Return (x, y) of the center of cell containing provided text 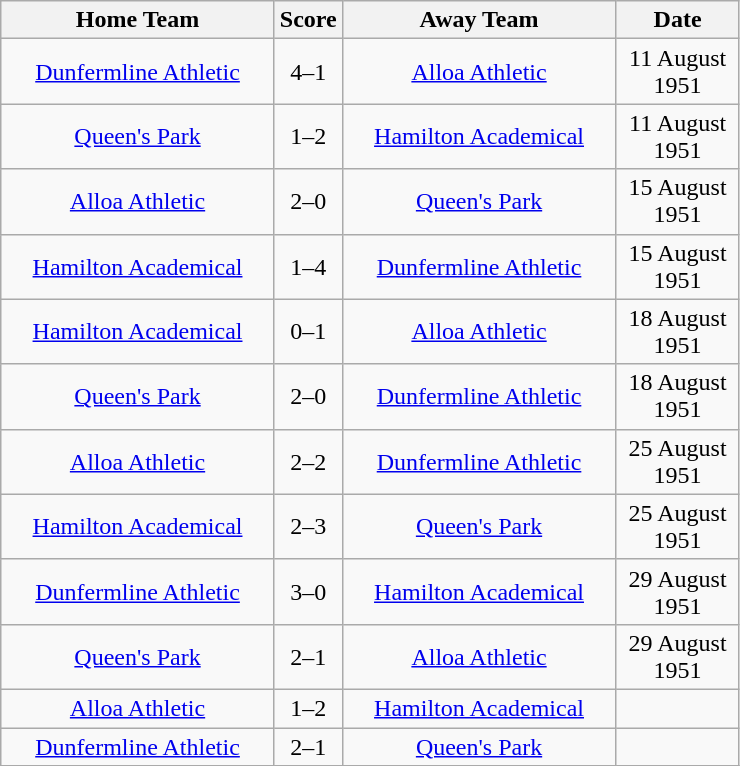
3–0 (308, 592)
Date (678, 20)
4–1 (308, 72)
2–3 (308, 526)
Score (308, 20)
0–1 (308, 332)
Home Team (138, 20)
1–4 (308, 266)
2–2 (308, 462)
Away Team (479, 20)
